From the cell containing the given text, extract its center point as [x, y] coordinate. 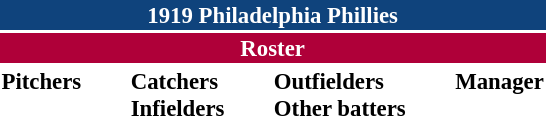
1919 Philadelphia Phillies [272, 15]
Roster [272, 48]
